Pinpoint the cell where the given text exists, returning its [x, y] midpoint coordinate. 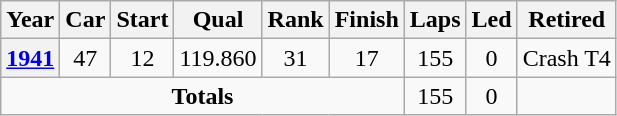
47 [86, 58]
Start [142, 20]
12 [142, 58]
Car [86, 20]
Led [492, 20]
31 [296, 58]
Laps [435, 20]
Retired [566, 20]
Year [30, 20]
Crash T4 [566, 58]
Totals [203, 96]
1941 [30, 58]
17 [366, 58]
Finish [366, 20]
119.860 [218, 58]
Qual [218, 20]
Rank [296, 20]
